Search for the cell housing the specified text and yield its [X, Y] center coordinate. 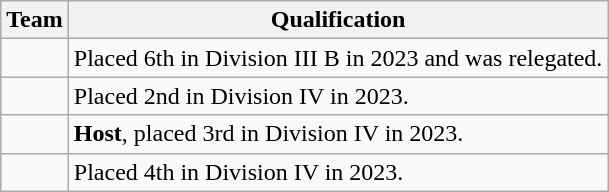
Team [35, 20]
Host, placed 3rd in Division IV in 2023. [338, 134]
Placed 4th in Division IV in 2023. [338, 172]
Placed 2nd in Division IV in 2023. [338, 96]
Qualification [338, 20]
Placed 6th in Division III B in 2023 and was relegated. [338, 58]
